Scan for the cell matching the given text and deliver its (X, Y) coordinate at center. 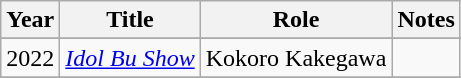
Idol Bu Show (130, 58)
Role (296, 20)
Notes (426, 20)
Title (130, 20)
2022 (30, 58)
Kokoro Kakegawa (296, 58)
Year (30, 20)
